Determine the (x, y) coordinate at the center of the cell enclosing the given text.  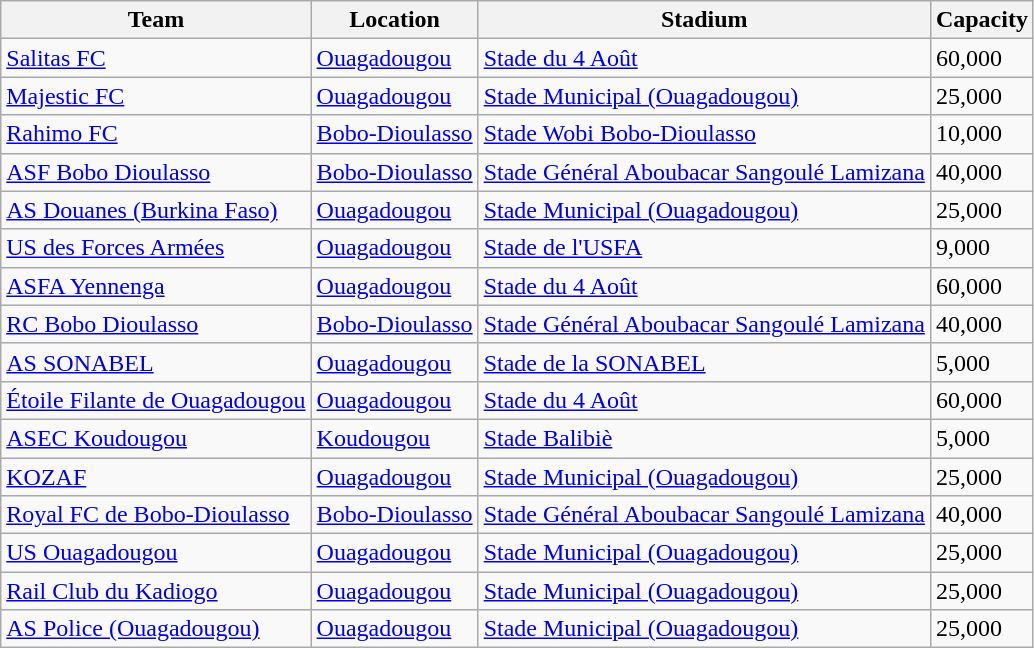
AS SONABEL (156, 362)
Stadium (704, 20)
Koudougou (394, 438)
Stade de la SONABEL (704, 362)
US Ouagadougou (156, 553)
ASF Bobo Dioulasso (156, 172)
Stade de l'USFA (704, 248)
AS Police (Ouagadougou) (156, 629)
Salitas FC (156, 58)
KOZAF (156, 477)
Location (394, 20)
Rail Club du Kadiogo (156, 591)
Stade Balibiè (704, 438)
Rahimo FC (156, 134)
Majestic FC (156, 96)
9,000 (982, 248)
Capacity (982, 20)
ASFA Yennenga (156, 286)
US des Forces Armées (156, 248)
RC Bobo Dioulasso (156, 324)
10,000 (982, 134)
Royal FC de Bobo-Dioulasso (156, 515)
Stade Wobi Bobo-Dioulasso (704, 134)
AS Douanes (Burkina Faso) (156, 210)
Étoile Filante de Ouagadougou (156, 400)
ASEC Koudougou (156, 438)
Team (156, 20)
